Search for the cell housing the specified text and yield its (X, Y) center coordinate. 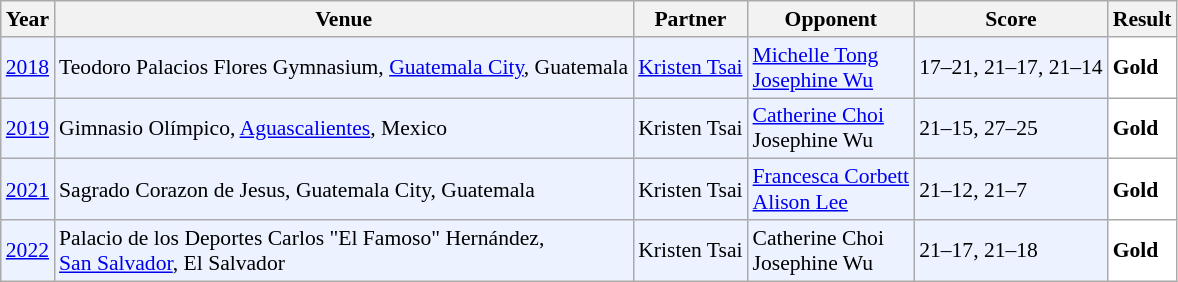
Francesca Corbett Alison Lee (832, 190)
Venue (344, 19)
Gimnasio Olímpico, Aguascalientes, Mexico (344, 128)
2018 (28, 68)
21–12, 21–7 (1011, 190)
Score (1011, 19)
21–15, 27–25 (1011, 128)
Teodoro Palacios Flores Gymnasium, Guatemala City, Guatemala (344, 68)
Sagrado Corazon de Jesus, Guatemala City, Guatemala (344, 190)
17–21, 21–17, 21–14 (1011, 68)
Year (28, 19)
Opponent (832, 19)
2019 (28, 128)
2022 (28, 250)
21–17, 21–18 (1011, 250)
2021 (28, 190)
Palacio de los Deportes Carlos "El Famoso" Hernández,San Salvador, El Salvador (344, 250)
Michelle Tong Josephine Wu (832, 68)
Result (1142, 19)
Partner (690, 19)
